Pinpoint the cell where the given text exists, returning its [X, Y] midpoint coordinate. 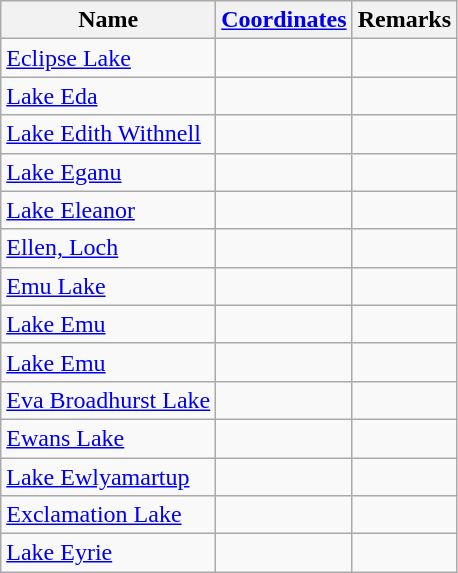
Exclamation Lake [108, 515]
Lake Eleanor [108, 210]
Lake Eganu [108, 172]
Ellen, Loch [108, 248]
Emu Lake [108, 286]
Lake Edith Withnell [108, 134]
Lake Eyrie [108, 553]
Ewans Lake [108, 438]
Lake Ewlyamartup [108, 477]
Name [108, 20]
Eclipse Lake [108, 58]
Coordinates [284, 20]
Remarks [404, 20]
Lake Eda [108, 96]
Eva Broadhurst Lake [108, 400]
